Return (x, y) of the center of cell containing provided text 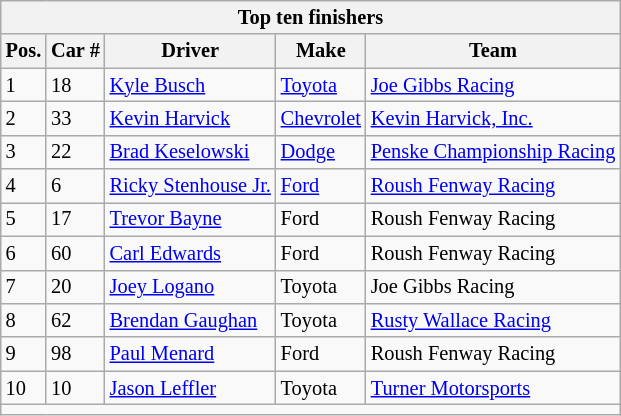
33 (76, 118)
Driver (190, 51)
Paul Menard (190, 354)
98 (76, 354)
Turner Motorsports (493, 388)
Brendan Gaughan (190, 320)
Trevor Bayne (190, 219)
2 (24, 118)
5 (24, 219)
Penske Championship Racing (493, 152)
Joey Logano (190, 287)
Team (493, 51)
3 (24, 152)
Kyle Busch (190, 85)
Rusty Wallace Racing (493, 320)
Dodge (321, 152)
Kevin Harvick (190, 118)
Car # (76, 51)
Chevrolet (321, 118)
Top ten finishers (310, 17)
Ricky Stenhouse Jr. (190, 186)
4 (24, 186)
Pos. (24, 51)
Jason Leffler (190, 388)
60 (76, 253)
9 (24, 354)
20 (76, 287)
7 (24, 287)
17 (76, 219)
Kevin Harvick, Inc. (493, 118)
22 (76, 152)
Carl Edwards (190, 253)
62 (76, 320)
Make (321, 51)
8 (24, 320)
1 (24, 85)
18 (76, 85)
Brad Keselowski (190, 152)
